Search for the cell housing the specified text and yield its (X, Y) center coordinate. 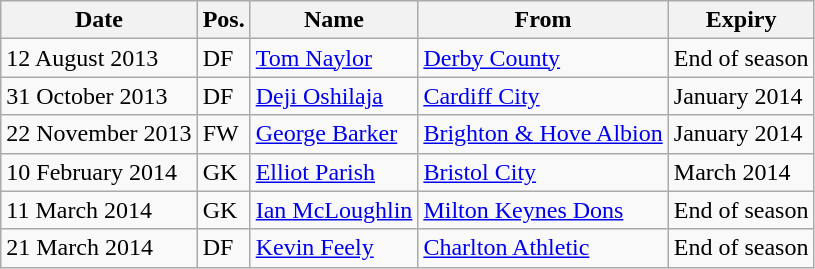
Elliot Parish (334, 172)
Ian McLoughlin (334, 210)
Brighton & Hove Albion (543, 134)
22 November 2013 (99, 134)
FW (224, 134)
11 March 2014 (99, 210)
From (543, 20)
George Barker (334, 134)
March 2014 (741, 172)
Expiry (741, 20)
31 October 2013 (99, 96)
Kevin Feely (334, 248)
Pos. (224, 20)
Cardiff City (543, 96)
Date (99, 20)
Bristol City (543, 172)
10 February 2014 (99, 172)
Milton Keynes Dons (543, 210)
Tom Naylor (334, 58)
Charlton Athletic (543, 248)
Deji Oshilaja (334, 96)
Name (334, 20)
12 August 2013 (99, 58)
21 March 2014 (99, 248)
Derby County (543, 58)
